Return (X, Y) of the center of cell containing provided text 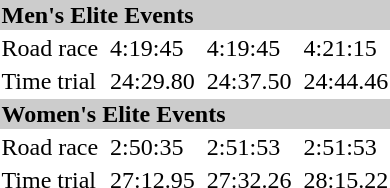
Time trial (50, 81)
Women's Elite Events (195, 114)
2:50:35 (153, 147)
24:29.80 (153, 81)
Men's Elite Events (195, 15)
24:44.46 (346, 81)
24:37.50 (249, 81)
4:21:15 (346, 48)
